Identify which cell holds the provided text, then report its (x, y) central coordinate. 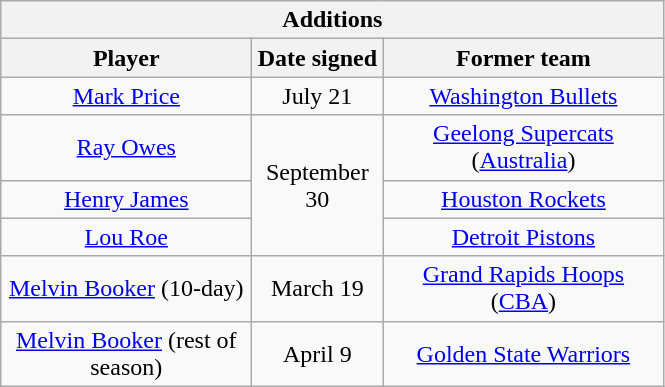
Detroit Pistons (524, 237)
Washington Bullets (524, 96)
Mark Price (126, 96)
Former team (524, 58)
Date signed (318, 58)
March 19 (318, 288)
Geelong Supercats (Australia) (524, 148)
Additions (332, 20)
Player (126, 58)
Houston Rockets (524, 199)
Melvin Booker (rest of season) (126, 354)
Henry James (126, 199)
Melvin Booker (10-day) (126, 288)
Grand Rapids Hoops (CBA) (524, 288)
Golden State Warriors (524, 354)
July 21 (318, 96)
Ray Owes (126, 148)
April 9 (318, 354)
September 30 (318, 186)
Lou Roe (126, 237)
